Determine the [X, Y] coordinate at the center of the cell enclosing the given text.  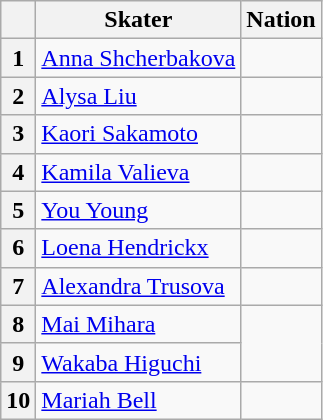
Mariah Bell [138, 400]
4 [18, 172]
Mai Mihara [138, 324]
Loena Hendrickx [138, 248]
Wakaba Higuchi [138, 362]
Nation [281, 20]
9 [18, 362]
You Young [138, 210]
Alysa Liu [138, 96]
7 [18, 286]
Skater [138, 20]
Kamila Valieva [138, 172]
Alexandra Trusova [138, 286]
10 [18, 400]
3 [18, 134]
Kaori Sakamoto [138, 134]
8 [18, 324]
Anna Shcherbakova [138, 58]
2 [18, 96]
5 [18, 210]
6 [18, 248]
1 [18, 58]
